Identify which cell holds the provided text, then report its (X, Y) central coordinate. 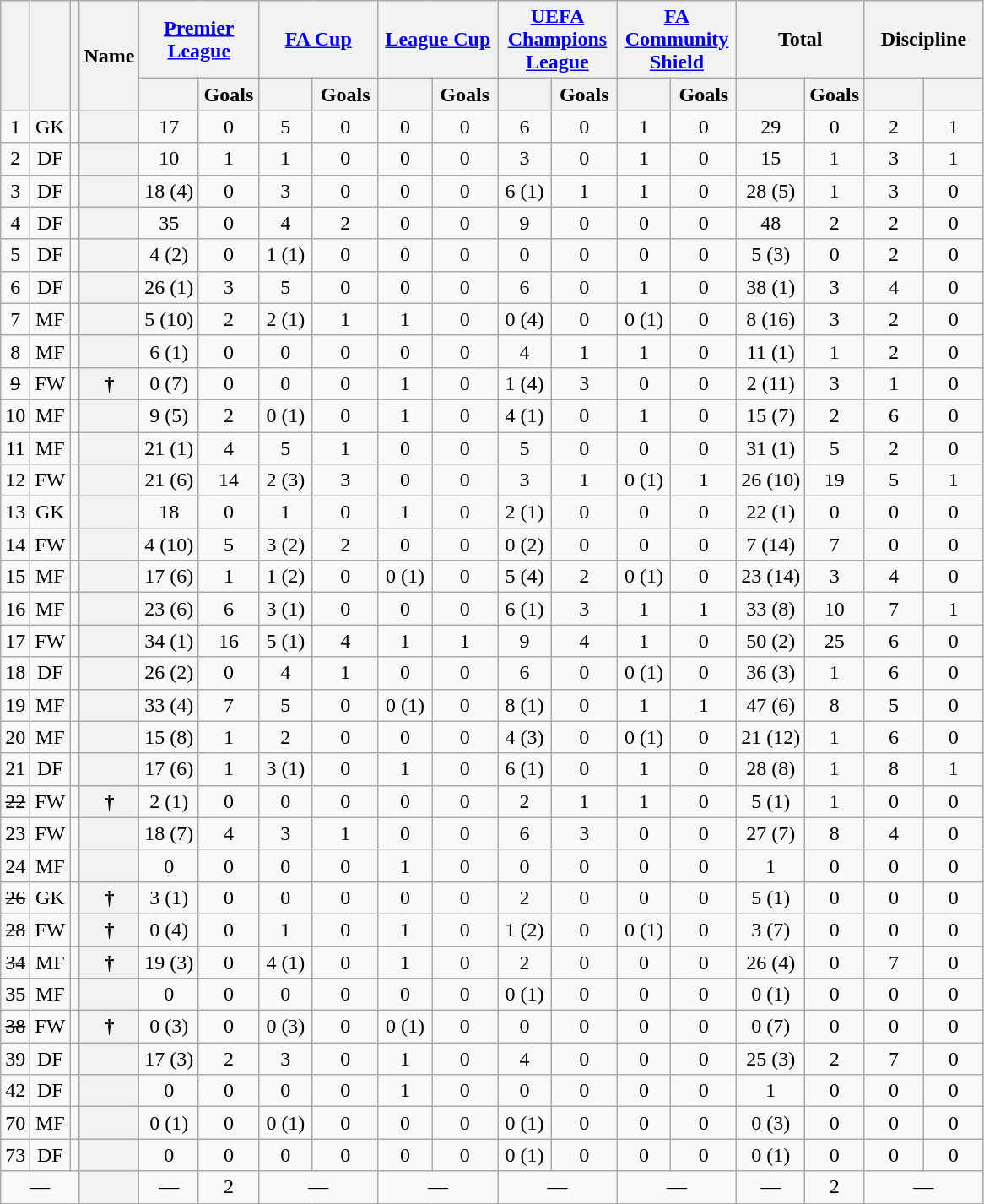
34 (1) (169, 641)
34 (15, 962)
28 (15, 930)
22 (15, 801)
47 (6) (771, 705)
27 (7) (771, 833)
21 (1) (169, 448)
26 (4) (771, 962)
Name (110, 56)
23 (6) (169, 609)
25 (3) (771, 1059)
League Cup (438, 40)
4 (2) (169, 255)
Total (800, 40)
25 (835, 641)
8 (1) (525, 705)
73 (15, 1155)
38 (15, 1027)
28 (8) (771, 769)
23 (14) (771, 577)
1 (4) (525, 383)
33 (4) (169, 705)
26 (15, 898)
22 (1) (771, 513)
8 (16) (771, 319)
11 (1) (771, 351)
36 (3) (771, 673)
15 (8) (169, 737)
26 (1) (169, 287)
11 (15, 448)
2 (3) (286, 480)
26 (10) (771, 480)
20 (15, 737)
7 (14) (771, 545)
Premier League (199, 40)
17 (3) (169, 1059)
5 (4) (525, 577)
33 (8) (771, 609)
15 (7) (771, 415)
3 (2) (286, 545)
50 (2) (771, 641)
48 (771, 223)
21 (12) (771, 737)
4 (3) (525, 737)
Discipline (924, 40)
31 (1) (771, 448)
39 (15, 1059)
24 (15, 865)
4 (10) (169, 545)
23 (15, 833)
18 (4) (169, 191)
5 (10) (169, 319)
19 (3) (169, 962)
1 (1) (286, 255)
12 (15, 480)
3 (7) (771, 930)
21 (6) (169, 480)
5 (3) (771, 255)
FA Community Shield (677, 40)
29 (771, 127)
42 (15, 1091)
21 (15, 769)
UEFA Champions League (558, 40)
0 (2) (525, 545)
26 (2) (169, 673)
18 (7) (169, 833)
70 (15, 1123)
2 (11) (771, 383)
28 (5) (771, 191)
9 (5) (169, 415)
38 (1) (771, 287)
FA Cup (319, 40)
13 (15, 513)
